Capture the cell that displays the provided text and extract its (x, y) central coordinate. 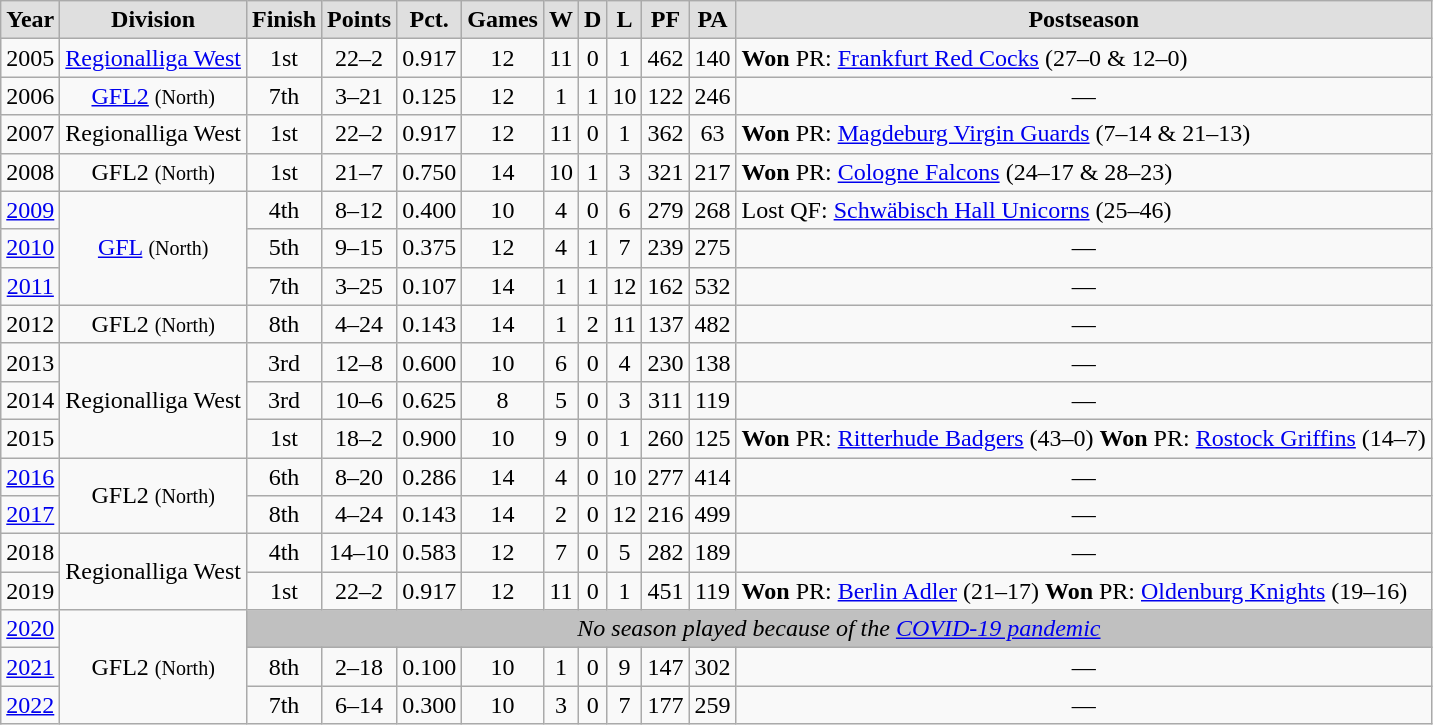
6–14 (360, 705)
2013 (30, 362)
6th (284, 477)
2020 (30, 629)
0.900 (430, 438)
2021 (30, 667)
451 (666, 591)
260 (666, 438)
18–2 (360, 438)
Won PR: Berlin Adler (21–17) Won PR: Oldenburg Knights (19–16) (1084, 591)
0.286 (430, 477)
482 (712, 324)
0.107 (430, 286)
216 (666, 515)
2006 (30, 96)
W (560, 20)
2–18 (360, 667)
279 (666, 210)
239 (666, 248)
302 (712, 667)
2018 (30, 553)
0.100 (430, 667)
3–21 (360, 96)
2011 (30, 286)
275 (712, 248)
0.125 (430, 96)
311 (666, 400)
0.625 (430, 400)
246 (712, 96)
Finish (284, 20)
532 (712, 286)
0.375 (430, 248)
189 (712, 553)
122 (666, 96)
230 (666, 362)
3–25 (360, 286)
14–10 (360, 553)
Pct. (430, 20)
21–7 (360, 172)
PF (666, 20)
Won PR: Cologne Falcons (24–17 & 28–23) (1084, 172)
499 (712, 515)
12–8 (360, 362)
462 (666, 58)
2015 (30, 438)
8–20 (360, 477)
0.583 (430, 553)
63 (712, 134)
2022 (30, 705)
2016 (30, 477)
2008 (30, 172)
0.600 (430, 362)
Games (503, 20)
2012 (30, 324)
Postseason (1084, 20)
PA (712, 20)
0.750 (430, 172)
2019 (30, 591)
5th (284, 248)
140 (712, 58)
137 (666, 324)
2010 (30, 248)
414 (712, 477)
9–15 (360, 248)
2014 (30, 400)
Points (360, 20)
Won PR: Ritterhude Badgers (43–0) Won PR: Rostock Griffins (14–7) (1084, 438)
138 (712, 362)
321 (666, 172)
8 (503, 400)
D (592, 20)
8–12 (360, 210)
217 (712, 172)
2005 (30, 58)
Won PR: Frankfurt Red Cocks (27–0 & 12–0) (1084, 58)
Year (30, 20)
259 (712, 705)
147 (666, 667)
10–6 (360, 400)
2017 (30, 515)
0.300 (430, 705)
2009 (30, 210)
162 (666, 286)
282 (666, 553)
No season played because of the COVID-19 pandemic (838, 629)
GFL (North) (154, 248)
125 (712, 438)
177 (666, 705)
2007 (30, 134)
Lost QF: Schwäbisch Hall Unicorns (25–46) (1084, 210)
277 (666, 477)
0.400 (430, 210)
Division (154, 20)
362 (666, 134)
268 (712, 210)
Won PR: Magdeburg Virgin Guards (7–14 & 21–13) (1084, 134)
L (624, 20)
